Locate the cell with the specified text and output its [x, y] center coordinate. 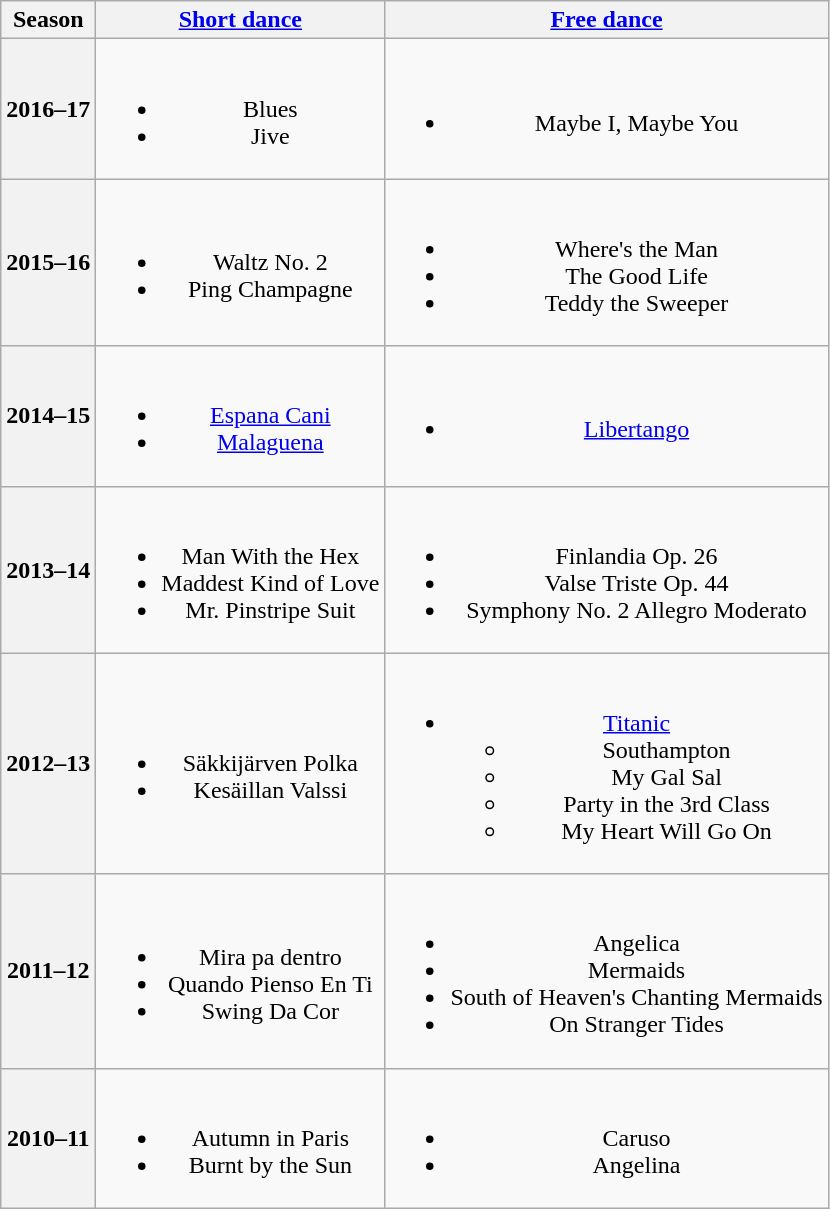
Short dance [240, 20]
Man With the HexMaddest Kind of LoveMr. Pinstripe Suit [240, 570]
Espana Cani Malaguena [240, 416]
Maybe I, Maybe You [606, 109]
Säkkijärven PolkaKesäillan Valssi [240, 764]
2013–14 [48, 570]
2012–13 [48, 764]
Season [48, 20]
Angelica Mermaids South of Heaven's Chanting Mermaids On Stranger Tides [606, 971]
2016–17 [48, 109]
2014–15 [48, 416]
Waltz No. 2 Ping Champagne [240, 262]
Finlandia Op. 26 Valse Triste Op. 44 Symphony No. 2 Allegro Moderato [606, 570]
Autumn in ParisBurnt by the Sun [240, 1138]
Titanic SouthamptonMy Gal SalParty in the 3rd ClassMy Heart Will Go On [606, 764]
Free dance [606, 20]
2015–16 [48, 262]
BluesJive [240, 109]
2010–11 [48, 1138]
Where's the Man The Good Life Teddy the Sweeper [606, 262]
Libertango [606, 416]
Mira pa dentro Quando Pienso En Ti Swing Da Cor [240, 971]
2011–12 [48, 971]
Caruso Angelina [606, 1138]
